Output the [x, y] coordinate of the center of the cell containing the given text.  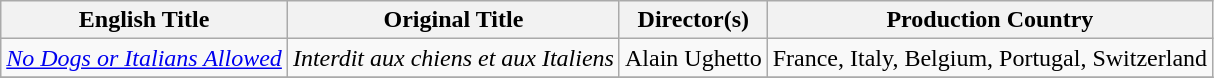
Alain Ughetto [693, 58]
Interdit aux chiens et aux Italiens [453, 58]
Original Title [453, 20]
Director(s) [693, 20]
No Dogs or Italians Allowed [144, 58]
English Title [144, 20]
Production Country [990, 20]
France, Italy, Belgium, Portugal, Switzerland [990, 58]
